Identify which cell holds the provided text, then report its [x, y] central coordinate. 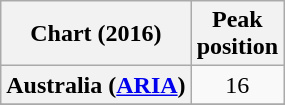
Peakposition [237, 34]
16 [237, 85]
Chart (2016) [96, 34]
Australia (ARIA) [96, 85]
